From the cell containing the given text, extract its center point as (X, Y) coordinate. 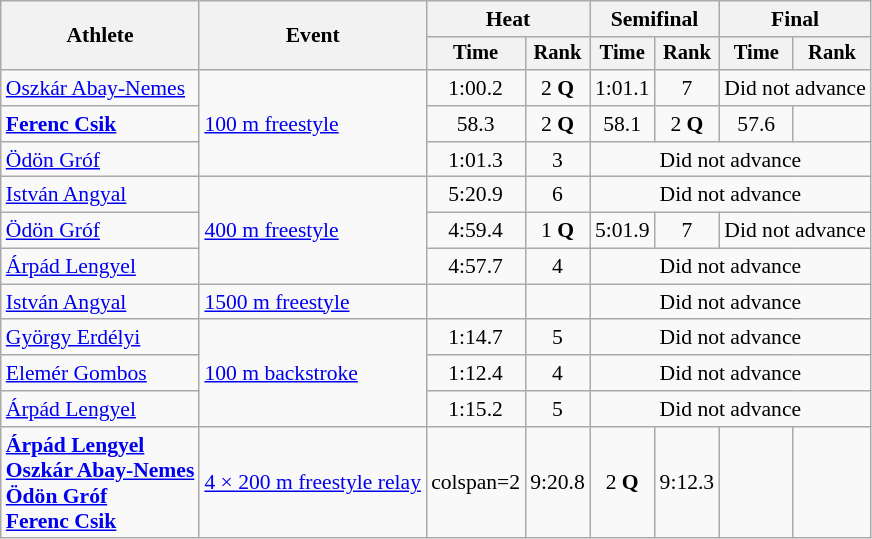
9:20.8 (558, 483)
1:15.2 (476, 409)
6 (558, 195)
1:12.4 (476, 373)
Árpád LengyelOszkár Abay-NemesÖdön GrófFerenc Csik (100, 483)
1 Q (558, 231)
Athlete (100, 36)
100 m freestyle (312, 124)
Final (795, 19)
Ferenc Csik (100, 124)
9:12.3 (688, 483)
György Erdélyi (100, 338)
58.1 (622, 124)
4:57.7 (476, 267)
Elemér Gombos (100, 373)
1500 m freestyle (312, 302)
400 m freestyle (312, 230)
1:00.2 (476, 88)
58.3 (476, 124)
Event (312, 36)
1:01.1 (622, 88)
3 (558, 160)
1:14.7 (476, 338)
Semifinal (654, 19)
4 × 200 m freestyle relay (312, 483)
Heat (508, 19)
1:01.3 (476, 160)
5:01.9 (622, 231)
57.6 (756, 124)
colspan=2 (476, 483)
5:20.9 (476, 195)
4:59.4 (476, 231)
Oszkár Abay-Nemes (100, 88)
100 m backstroke (312, 374)
